Output the [x, y] coordinate of the center of the cell containing the given text.  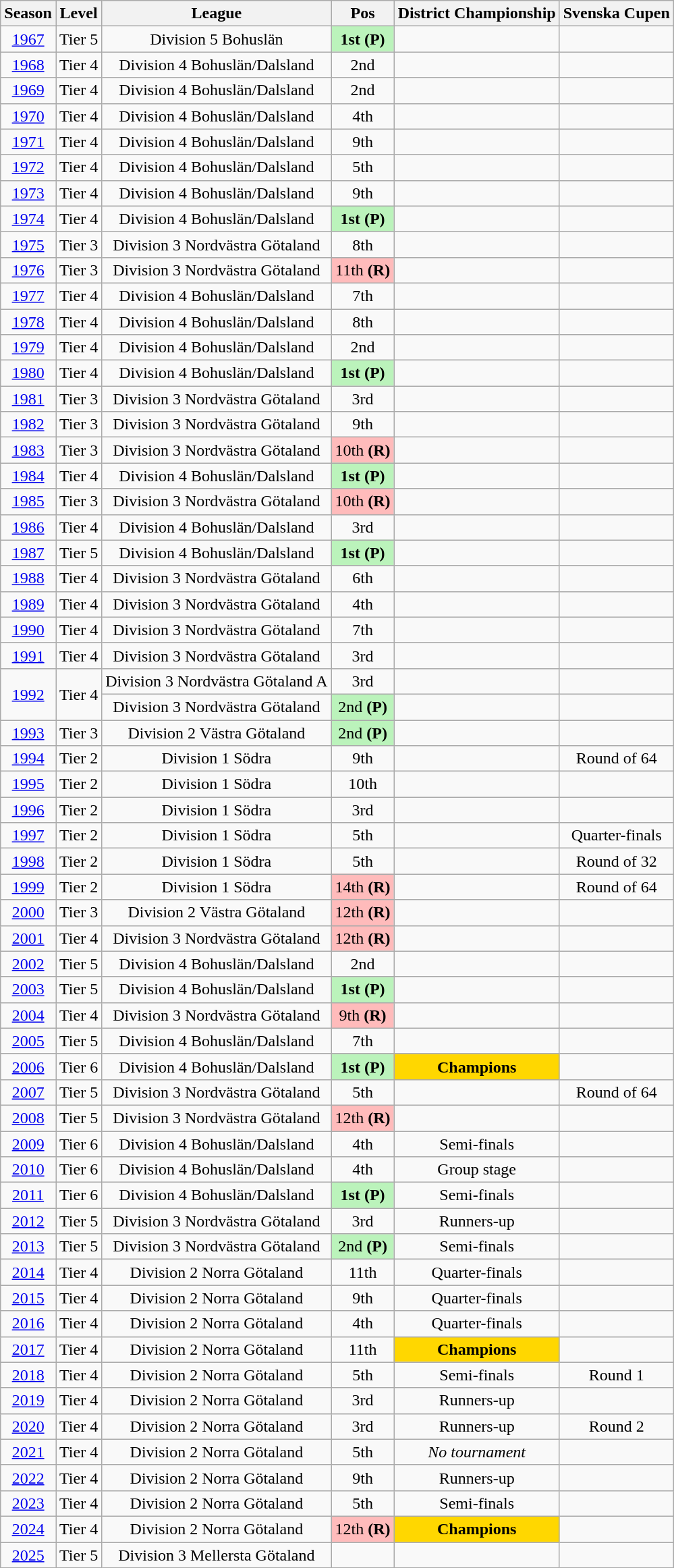
1973 [28, 193]
2012 [28, 1221]
1970 [28, 116]
1984 [28, 476]
Round of 32 [617, 861]
1996 [28, 810]
1990 [28, 630]
2015 [28, 1298]
1972 [28, 167]
1976 [28, 270]
9th (R) [363, 1015]
1989 [28, 604]
1997 [28, 836]
1968 [28, 65]
1969 [28, 90]
2003 [28, 990]
2020 [28, 1426]
Level [78, 13]
6th [363, 578]
2001 [28, 938]
1994 [28, 759]
2008 [28, 1118]
1991 [28, 655]
2013 [28, 1247]
1981 [28, 399]
2000 [28, 913]
Group stage [476, 1170]
2011 [28, 1195]
1979 [28, 348]
2024 [28, 1529]
1992 [28, 694]
1978 [28, 322]
14th (R) [363, 887]
1983 [28, 450]
2009 [28, 1144]
Svenska Cupen [617, 13]
1998 [28, 861]
2002 [28, 964]
2021 [28, 1452]
1980 [28, 373]
2022 [28, 1478]
1974 [28, 219]
10th [363, 784]
2006 [28, 1066]
1982 [28, 425]
Season [28, 13]
Round 2 [617, 1426]
2016 [28, 1324]
2018 [28, 1375]
Division 5 Bohuslän [217, 39]
District Championship [476, 13]
Round 1 [617, 1375]
Division 3 Nordvästra Götaland A [217, 681]
1975 [28, 244]
1967 [28, 39]
1971 [28, 142]
Division 3 Mellersta Götaland [217, 1555]
1977 [28, 296]
2023 [28, 1503]
1988 [28, 578]
2017 [28, 1349]
2007 [28, 1092]
2014 [28, 1272]
1986 [28, 527]
2019 [28, 1401]
1985 [28, 502]
2025 [28, 1555]
2010 [28, 1170]
1995 [28, 784]
No tournament [476, 1452]
11th (R) [363, 270]
1987 [28, 553]
2005 [28, 1041]
League [217, 13]
1993 [28, 732]
2004 [28, 1015]
Pos [363, 13]
1999 [28, 887]
